Capture the cell that displays the provided text and extract its [X, Y] central coordinate. 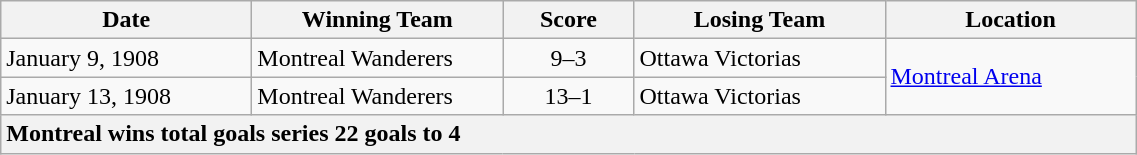
Winning Team [378, 20]
Location [1010, 20]
Score [568, 20]
January 9, 1908 [126, 58]
January 13, 1908 [126, 96]
Montreal wins total goals series 22 goals to 4 [568, 134]
Date [126, 20]
Losing Team [760, 20]
13–1 [568, 96]
Montreal Arena [1010, 77]
9–3 [568, 58]
